Determine the [x, y] coordinate at the center of the cell enclosing the given text.  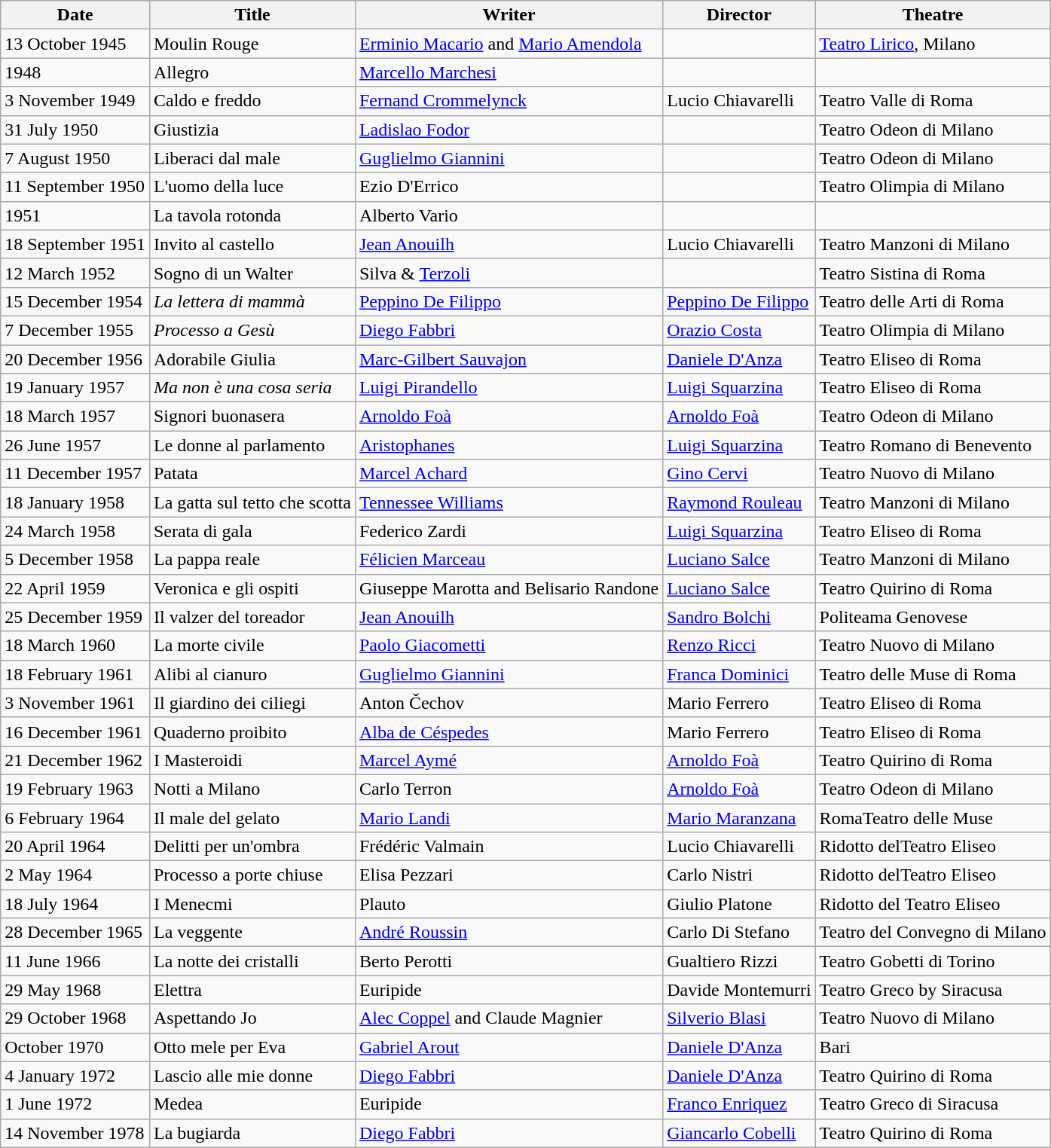
29 May 1968 [75, 990]
19 February 1963 [75, 789]
18 March 1960 [75, 646]
Quaderno proibito [252, 731]
Adorabile Giulia [252, 359]
Il male del gelato [252, 817]
Veronica e gli ospiti [252, 588]
11 December 1957 [75, 474]
RomaTeatro delle Muse [933, 817]
Bari [933, 1047]
3 November 1949 [75, 101]
Giulio Platone [739, 904]
Delitti per un'ombra [252, 847]
19 January 1957 [75, 388]
11 September 1950 [75, 187]
Marcel Achard [509, 474]
October 1970 [75, 1047]
Teatro Valle di Roma [933, 101]
La morte civile [252, 646]
Le donne al parlamento [252, 445]
Date [75, 15]
Signori buonasera [252, 417]
22 April 1959 [75, 588]
Director [739, 15]
Franco Enriquez [739, 1104]
7 August 1950 [75, 158]
Teatro del Convegno di Milano [933, 933]
5 December 1958 [75, 560]
Frédéric Valmain [509, 847]
La lettera di mammà [252, 301]
Teatro Gobetti di Torino [933, 961]
Caldo e freddo [252, 101]
Ezio D'Errico [509, 187]
14 November 1978 [75, 1133]
La bugiarda [252, 1133]
Invito al castello [252, 244]
Paolo Giacometti [509, 646]
Teatro Greco di Siracusa [933, 1104]
Carlo Terron [509, 789]
Processo a porte chiuse [252, 875]
Aspettando Jo [252, 1018]
Plauto [509, 904]
Mario Maranzana [739, 817]
Notti a Milano [252, 789]
18 February 1961 [75, 674]
Title [252, 15]
Marc-Gilbert Sauvajon [509, 359]
Marcel Aymé [509, 760]
Alberto Vario [509, 215]
11 June 1966 [75, 961]
18 September 1951 [75, 244]
La pappa reale [252, 560]
Aristophanes [509, 445]
2 May 1964 [75, 875]
Raymond Rouleau [739, 502]
Ladislao Fodor [509, 130]
Carlo Di Stefano [739, 933]
20 December 1956 [75, 359]
26 June 1957 [75, 445]
Orazio Costa [739, 330]
Alec Coppel and Claude Magnier [509, 1018]
La gatta sul tetto che scotta [252, 502]
Gabriel Arout [509, 1047]
Il giardino dei ciliegi [252, 703]
Silverio Blasi [739, 1018]
Anton Čechov [509, 703]
1951 [75, 215]
Elettra [252, 990]
Berto Perotti [509, 961]
Ma non è una cosa seria [252, 388]
Tennessee Williams [509, 502]
Lascio alle mie donne [252, 1076]
31 July 1950 [75, 130]
Gualtiero Rizzi [739, 961]
1 June 1972 [75, 1104]
Sogno di un Walter [252, 273]
Elisa Pezzari [509, 875]
Politeama Genovese [933, 617]
Federico Zardi [509, 531]
12 March 1952 [75, 273]
Patata [252, 474]
1948 [75, 72]
Erminio Macario and Mario Amendola [509, 44]
Il valzer del toreador [252, 617]
Giustizia [252, 130]
Sandro Bolchi [739, 617]
Mario Landi [509, 817]
Fernand Crommelynck [509, 101]
Franca Dominici [739, 674]
25 December 1959 [75, 617]
28 December 1965 [75, 933]
Giancarlo Cobelli [739, 1133]
Silva & Terzoli [509, 273]
20 April 1964 [75, 847]
Teatro Sistina di Roma [933, 273]
24 March 1958 [75, 531]
Alibi al cianuro [252, 674]
Moulin Rouge [252, 44]
Renzo Ricci [739, 646]
6 February 1964 [75, 817]
18 March 1957 [75, 417]
I Menecmi [252, 904]
Liberaci dal male [252, 158]
Luigi Pirandello [509, 388]
La tavola rotonda [252, 215]
Otto mele per Eva [252, 1047]
Teatro Romano di Benevento [933, 445]
4 January 1972 [75, 1076]
Teatro delle Arti di Roma [933, 301]
3 November 1961 [75, 703]
16 December 1961 [75, 731]
29 October 1968 [75, 1018]
Teatro Lirico, Milano [933, 44]
Giuseppe Marotta and Belisario Randone [509, 588]
Writer [509, 15]
Medea [252, 1104]
I Masteroidi [252, 760]
Ridotto del Teatro Eliseo [933, 904]
Processo a Gesù [252, 330]
Davide Montemurri [739, 990]
15 December 1954 [75, 301]
Allegro [252, 72]
La notte dei cristalli [252, 961]
18 July 1964 [75, 904]
Alba de Céspedes [509, 731]
André Roussin [509, 933]
21 December 1962 [75, 760]
Marcello Marchesi [509, 72]
Theatre [933, 15]
Teatro Greco by Siracusa [933, 990]
Serata di gala [252, 531]
7 December 1955 [75, 330]
Teatro delle Muse di Roma [933, 674]
La veggente [252, 933]
Gino Cervi [739, 474]
Félicien Marceau [509, 560]
Carlo Nistri [739, 875]
13 October 1945 [75, 44]
18 January 1958 [75, 502]
L'uomo della luce [252, 187]
